From the cell containing the given text, extract its center point as [X, Y] coordinate. 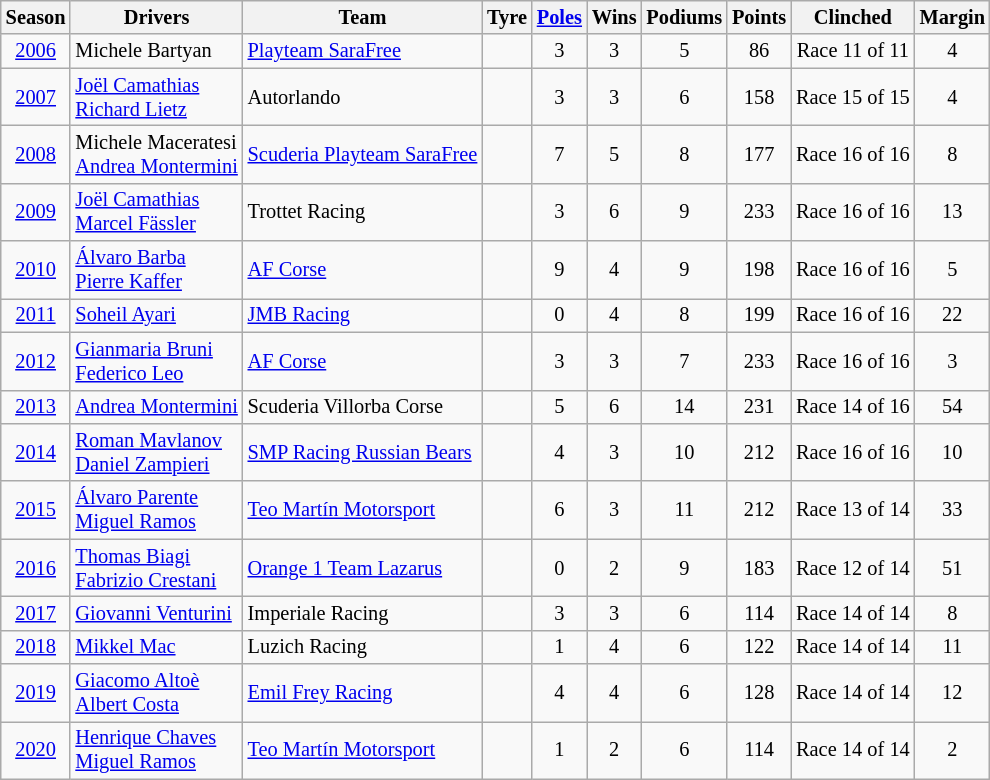
Thomas Biagi Fabrizio Crestani [156, 568]
Imperiale Racing [363, 613]
Season [36, 17]
Race 14 of 16 [852, 407]
SMP Racing Russian Bears [363, 452]
231 [759, 407]
122 [759, 647]
Autorlando [363, 97]
Margin [952, 17]
Wins [614, 17]
177 [759, 154]
128 [759, 693]
Team [363, 17]
198 [759, 270]
2018 [36, 647]
2013 [36, 407]
2008 [36, 154]
12 [952, 693]
Clinched [852, 17]
Michele Bartyan [156, 51]
2009 [36, 212]
2011 [36, 315]
Soheil Ayari [156, 315]
2020 [36, 750]
2006 [36, 51]
Trottet Racing [363, 212]
Álvaro Barba Pierre Kaffer [156, 270]
Joël Camathias Marcel Fässler [156, 212]
Podiums [684, 17]
Tyre [507, 17]
Playteam SaraFree [363, 51]
158 [759, 97]
51 [952, 568]
Orange 1 Team Lazarus [363, 568]
2017 [36, 613]
Luzich Racing [363, 647]
13 [952, 212]
Scuderia Playteam SaraFree [363, 154]
Álvaro Parente Miguel Ramos [156, 510]
Emil Frey Racing [363, 693]
Points [759, 17]
Poles [560, 17]
Scuderia Villorba Corse [363, 407]
2019 [36, 693]
33 [952, 510]
Mikkel Mac [156, 647]
Race 12 of 14 [852, 568]
86 [759, 51]
Michele Maceratesi Andrea Montermini [156, 154]
Gianmaria Bruni Federico Leo [156, 361]
54 [952, 407]
2012 [36, 361]
199 [759, 315]
Andrea Montermini [156, 407]
14 [684, 407]
183 [759, 568]
2016 [36, 568]
Giovanni Venturini [156, 613]
Race 15 of 15 [852, 97]
2014 [36, 452]
JMB Racing [363, 315]
Race 11 of 11 [852, 51]
Drivers [156, 17]
22 [952, 315]
Giacomo Altoè Albert Costa [156, 693]
Race 13 of 14 [852, 510]
Roman Mavlanov Daniel Zampieri [156, 452]
Henrique Chaves Miguel Ramos [156, 750]
Joël Camathias Richard Lietz [156, 97]
2007 [36, 97]
2010 [36, 270]
2015 [36, 510]
